For the text-containing cell, return its midpoint in [X, Y] coordinate format. 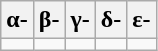
β- [49, 20]
γ- [80, 20]
ε- [142, 20]
α- [17, 20]
δ- [111, 20]
